Determine the [X, Y] coordinate at the center of the cell enclosing the given text.  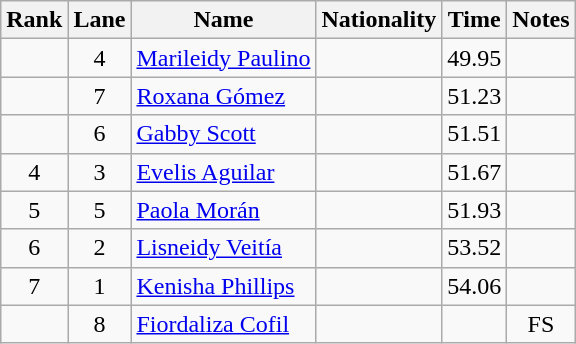
Notes [541, 20]
53.52 [474, 248]
Evelis Aguilar [224, 172]
Fiordaliza Cofil [224, 324]
51.51 [474, 134]
Marileidy Paulino [224, 58]
Lisneidy Veitía [224, 248]
2 [100, 248]
54.06 [474, 286]
Nationality [379, 20]
1 [100, 286]
Name [224, 20]
Roxana Gómez [224, 96]
Rank [34, 20]
8 [100, 324]
Time [474, 20]
Lane [100, 20]
Gabby Scott [224, 134]
Kenisha Phillips [224, 286]
FS [541, 324]
51.67 [474, 172]
3 [100, 172]
51.23 [474, 96]
Paola Morán [224, 210]
51.93 [474, 210]
49.95 [474, 58]
